Capture the cell that displays the provided text and extract its (x, y) central coordinate. 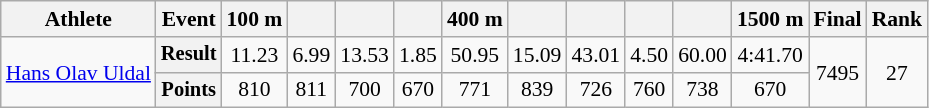
839 (538, 90)
811 (311, 90)
738 (702, 90)
6.99 (311, 55)
400 m (475, 19)
810 (254, 90)
13.53 (364, 55)
1500 m (770, 19)
Athlete (78, 19)
771 (475, 90)
726 (596, 90)
43.01 (596, 55)
27 (898, 72)
Hans Olav Uldal (78, 72)
11.23 (254, 55)
1.85 (418, 55)
700 (364, 90)
Points (189, 90)
4:41.70 (770, 55)
Result (189, 55)
50.95 (475, 55)
7495 (837, 72)
Event (189, 19)
4.50 (649, 55)
Rank (898, 19)
Final (837, 19)
100 m (254, 19)
60.00 (702, 55)
760 (649, 90)
15.09 (538, 55)
